Find where the given text appears and provide that cell's center as (X, Y) coordinate. 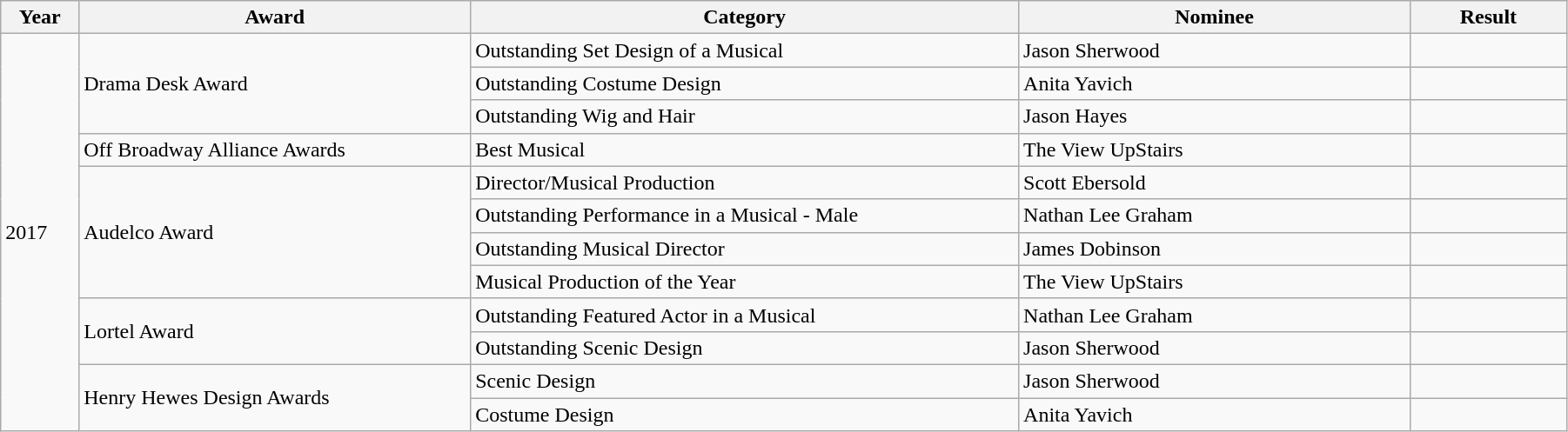
Lortel Award (275, 331)
Costume Design (745, 415)
Off Broadway Alliance Awards (275, 150)
Scott Ebersold (1215, 183)
Best Musical (745, 150)
Jason Hayes (1215, 116)
Outstanding Musical Director (745, 249)
Category (745, 17)
Nominee (1215, 17)
Scenic Design (745, 381)
Award (275, 17)
Outstanding Costume Design (745, 83)
Drama Desk Award (275, 83)
Director/Musical Production (745, 183)
Outstanding Set Design of a Musical (745, 50)
Musical Production of the Year (745, 282)
Result (1488, 17)
James Dobinson (1215, 249)
2017 (40, 233)
Outstanding Scenic Design (745, 348)
Henry Hewes Design Awards (275, 397)
Outstanding Wig and Hair (745, 116)
Outstanding Performance in a Musical - Male (745, 216)
Year (40, 17)
Outstanding Featured Actor in a Musical (745, 315)
Audelco Award (275, 232)
